From the cell containing the given text, extract its center point as (x, y) coordinate. 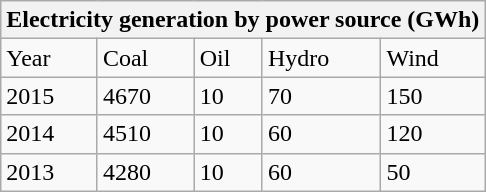
Electricity generation by power source (GWh) (243, 20)
50 (433, 172)
2015 (50, 96)
4670 (146, 96)
2013 (50, 172)
2014 (50, 134)
150 (433, 96)
Coal (146, 58)
Year (50, 58)
4280 (146, 172)
Wind (433, 58)
Oil (228, 58)
120 (433, 134)
70 (322, 96)
Hydro (322, 58)
4510 (146, 134)
